Pinpoint the cell where the given text exists, returning its (x, y) midpoint coordinate. 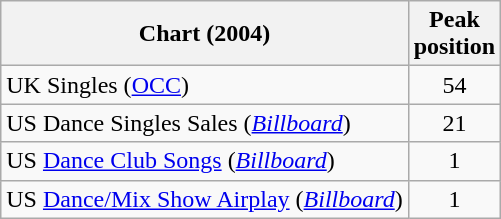
21 (454, 123)
Peakposition (454, 34)
54 (454, 85)
UK Singles (OCC) (204, 85)
Chart (2004) (204, 34)
US Dance/Mix Show Airplay (Billboard) (204, 199)
US Dance Singles Sales (Billboard) (204, 123)
US Dance Club Songs (Billboard) (204, 161)
